Detect which cell encompasses the target text, then output its [x, y] center coordinate. 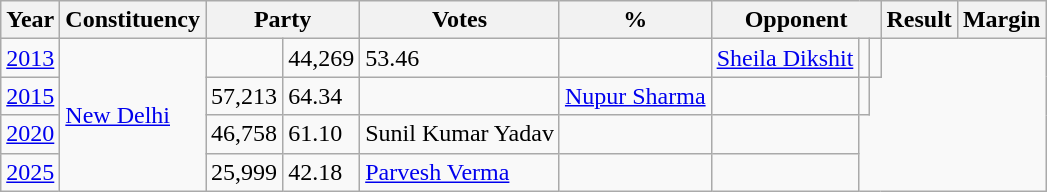
Opponent [796, 20]
Nupur Sharma [635, 96]
Sunil Kumar Yadav [460, 134]
57,213 [244, 96]
2020 [30, 134]
Result [919, 20]
% [635, 20]
2025 [30, 172]
2015 [30, 96]
53.46 [460, 58]
Margin [1001, 20]
Year [30, 20]
44,269 [322, 58]
Parvesh Verma [460, 172]
25,999 [244, 172]
Sheila Dikshit [785, 58]
46,758 [244, 134]
Constituency [133, 20]
61.10 [322, 134]
42.18 [322, 172]
Votes [460, 20]
Party [283, 20]
64.34 [322, 96]
New Delhi [133, 115]
2013 [30, 58]
